Extract the [x, y] coordinate from the center of the cell holding the provided text.  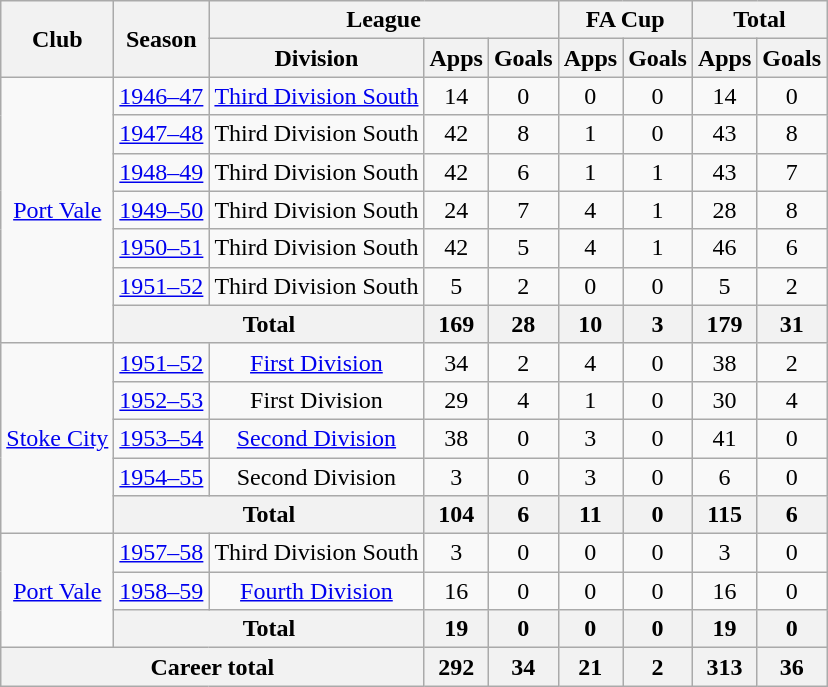
1957–58 [162, 553]
League [384, 20]
1948–49 [162, 172]
1954–55 [162, 477]
Fourth Division [316, 591]
1958–59 [162, 591]
11 [590, 515]
29 [456, 400]
1950–51 [162, 248]
313 [724, 667]
Season [162, 39]
1953–54 [162, 438]
Stoke City [58, 438]
292 [456, 667]
46 [724, 248]
36 [792, 667]
1946–47 [162, 96]
10 [590, 324]
31 [792, 324]
Career total [212, 667]
1947–48 [162, 134]
104 [456, 515]
179 [724, 324]
FA Cup [625, 20]
21 [590, 667]
41 [724, 438]
Division [316, 58]
24 [456, 210]
1949–50 [162, 210]
1952–53 [162, 400]
30 [724, 400]
169 [456, 324]
115 [724, 515]
Club [58, 39]
